Pinpoint the cell where the given text exists, returning its [X, Y] midpoint coordinate. 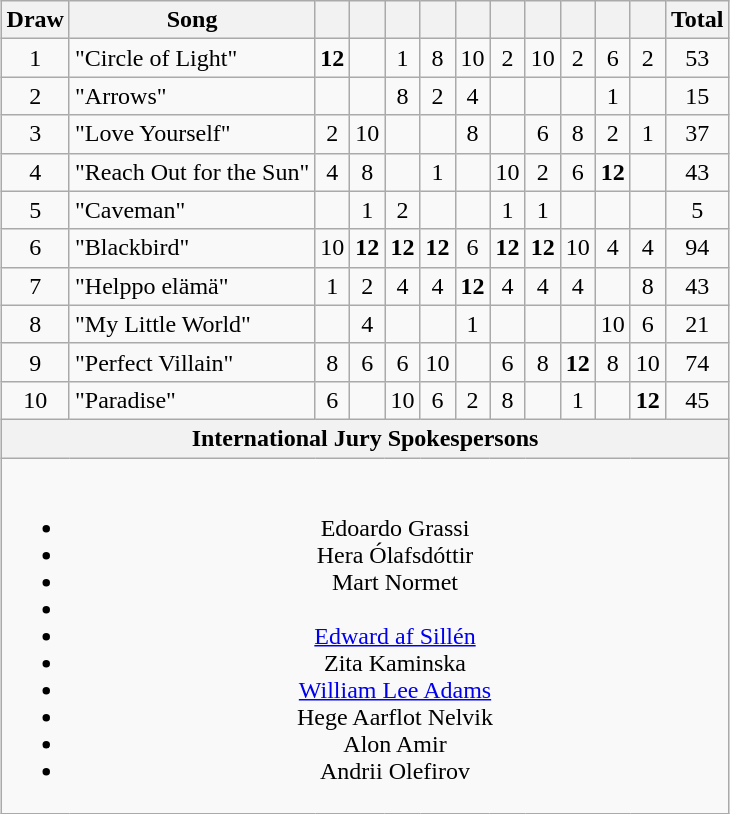
9 [35, 362]
Song [192, 20]
"Perfect Villain" [192, 362]
37 [697, 134]
"Caveman" [192, 210]
53 [697, 58]
15 [697, 96]
Total [697, 20]
"Reach Out for the Sun" [192, 172]
74 [697, 362]
"Blackbird" [192, 248]
International Jury Spokespersons [365, 438]
"Helppo elämä" [192, 286]
"Circle of Light" [192, 58]
3 [35, 134]
"Paradise" [192, 400]
94 [697, 248]
Edoardo Grassi Hera Ólafsdóttir Mart Normet Edward af Sillén Zita Kaminska William Lee Adams Hege Aarflot Nelvik Alon Amir Andrii Olefirov [365, 636]
Draw [35, 20]
45 [697, 400]
21 [697, 324]
"Arrows" [192, 96]
"Love Yourself" [192, 134]
7 [35, 286]
"My Little World" [192, 324]
